Search for the cell housing the specified text and yield its [x, y] center coordinate. 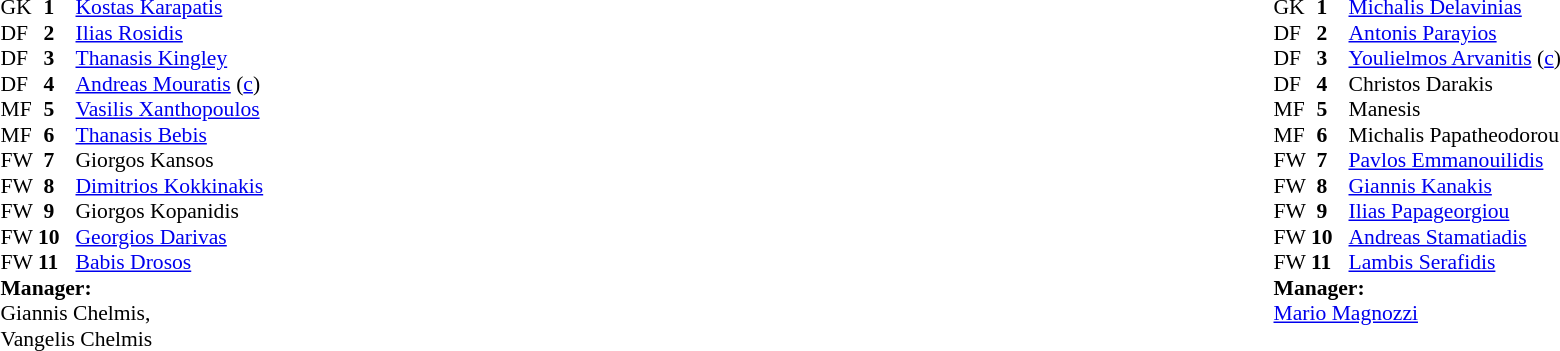
Georgios Darivas [170, 237]
Ilias Rosidis [170, 33]
Giorgos Kopanidis [170, 211]
Dimitrios Kokkinakis [170, 186]
Giorgos Kansos [170, 161]
Giannis Chelmis, Vangelis Chelmis [132, 326]
Andreas Mouratis (c) [170, 84]
Babis Drosos [170, 263]
Thanasis Bebis [170, 135]
Vasilis Xanthopoulos [170, 109]
Manager: [132, 288]
Thanasis Kingley [170, 59]
